From the cell containing the given text, extract its center point as [X, Y] coordinate. 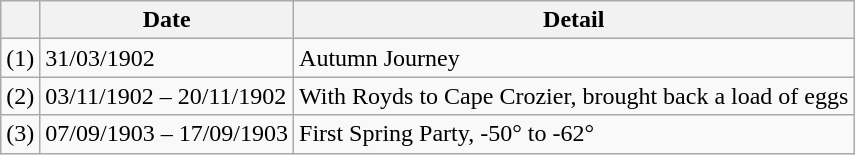
(2) [20, 96]
First Spring Party, -50° to -62° [574, 134]
31/03/1902 [167, 58]
With Royds to Cape Crozier, brought back a load of eggs [574, 96]
07/09/1903 – 17/09/1903 [167, 134]
03/11/1902 – 20/11/1902 [167, 96]
(3) [20, 134]
Date [167, 20]
Autumn Journey [574, 58]
(1) [20, 58]
Detail [574, 20]
